Pinpoint the cell where the given text exists, returning its [x, y] midpoint coordinate. 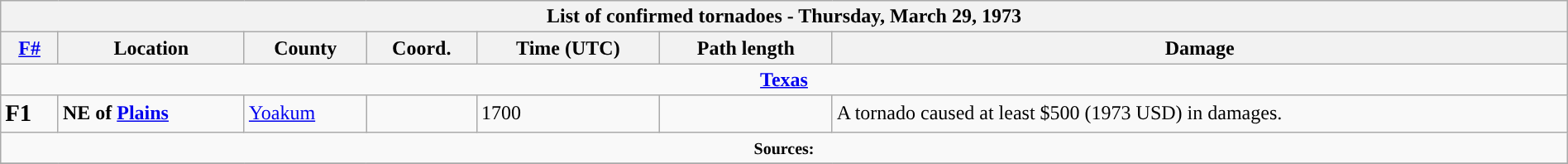
Path length [746, 48]
F1 [30, 113]
County [305, 48]
Sources: [784, 147]
NE of Plains [151, 113]
F# [30, 48]
Time (UTC) [567, 48]
A tornado caused at least $500 (1973 USD) in damages. [1199, 113]
List of confirmed tornadoes - Thursday, March 29, 1973 [784, 17]
1700 [567, 113]
Coord. [422, 48]
Texas [784, 80]
Damage [1199, 48]
Location [151, 48]
Yoakum [305, 113]
